Locate the cell with the specified text and output its [X, Y] center coordinate. 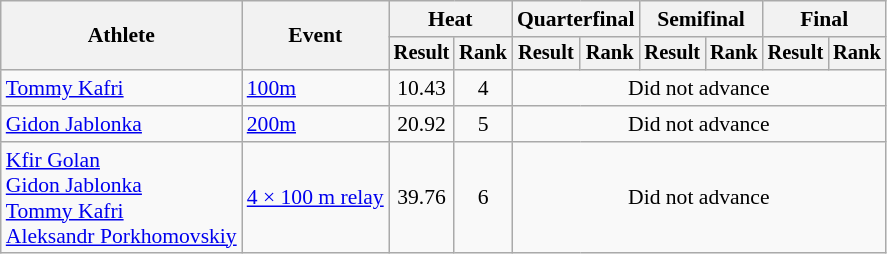
Kfir Golan Gidon Jablonka Tommy Kafri Aleksandr Porkhomovskiy [122, 198]
6 [483, 198]
10.43 [422, 88]
20.92 [422, 124]
100m [316, 88]
5 [483, 124]
4 [483, 88]
Event [316, 36]
Semifinal [700, 19]
Quarterfinal [576, 19]
Athlete [122, 36]
Tommy Kafri [122, 88]
Heat [450, 19]
39.76 [422, 198]
Final [824, 19]
200m [316, 124]
4 × 100 m relay [316, 198]
Gidon Jablonka [122, 124]
